Determine the (x, y) coordinate at the center of the cell enclosing the given text.  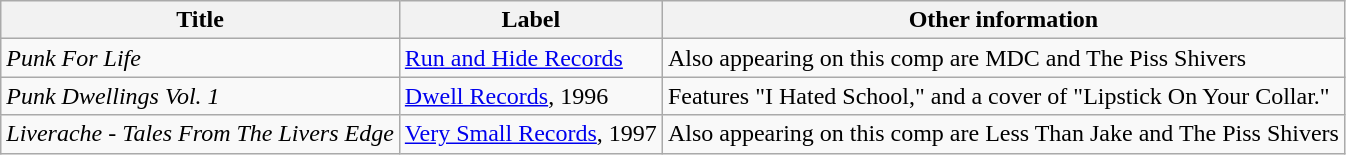
Punk Dwellings Vol. 1 (200, 96)
Other information (1003, 20)
Run and Hide Records (530, 58)
Punk For Life (200, 58)
Features "I Hated School," and a cover of "Lipstick On Your Collar." (1003, 96)
Label (530, 20)
Also appearing on this comp are MDC and The Piss Shivers (1003, 58)
Also appearing on this comp are Less Than Jake and The Piss Shivers (1003, 134)
Liverache - Tales From The Livers Edge (200, 134)
Very Small Records, 1997 (530, 134)
Dwell Records, 1996 (530, 96)
Title (200, 20)
